Search for the cell housing the specified text and yield its [X, Y] center coordinate. 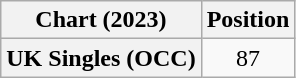
Position [248, 20]
UK Singles (OCC) [101, 58]
Chart (2023) [101, 20]
87 [248, 58]
